Locate the cell with the specified text and output its (X, Y) center coordinate. 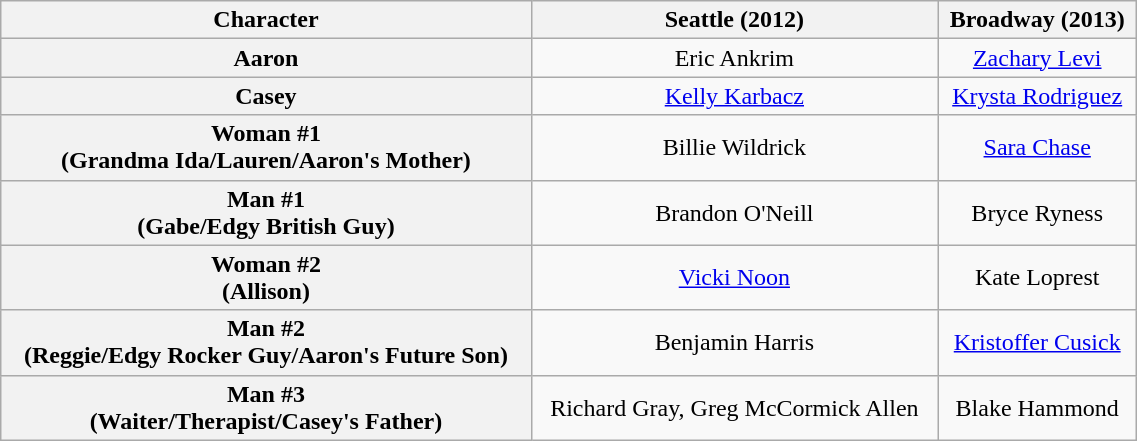
Kristoffer Cusick (1038, 342)
Billie Wildrick (734, 148)
Man #1(Gabe/Edgy British Guy) (266, 212)
Blake Hammond (1038, 408)
Kate Loprest (1038, 278)
Richard Gray, Greg McCormick Allen (734, 408)
Aaron (266, 58)
Character (266, 20)
Casey (266, 96)
Eric Ankrim (734, 58)
Seattle (2012) (734, 20)
Vicki Noon (734, 278)
Man #2(Reggie/Edgy Rocker Guy/Aaron's Future Son) (266, 342)
Krysta Rodriguez (1038, 96)
Kelly Karbacz (734, 96)
Bryce Ryness (1038, 212)
Sara Chase (1038, 148)
Woman #2(Allison) (266, 278)
Woman #1(Grandma Ida/Lauren/Aaron's Mother) (266, 148)
Broadway (2013) (1038, 20)
Zachary Levi (1038, 58)
Brandon O'Neill (734, 212)
Benjamin Harris (734, 342)
Man #3(Waiter/Therapist/Casey's Father) (266, 408)
